From the cell containing the given text, extract its center point as [X, Y] coordinate. 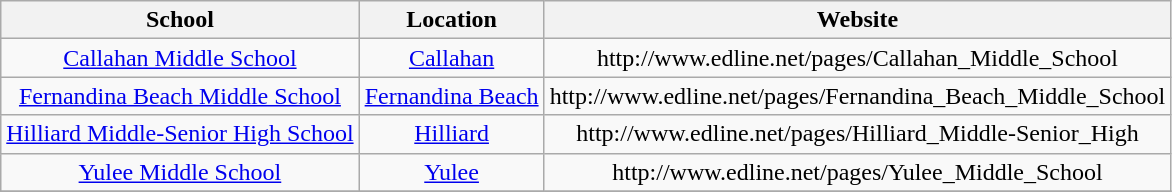
Yulee Middle School [180, 172]
Callahan [452, 58]
http://www.edline.net/pages/Fernandina_Beach_Middle_School [858, 96]
Callahan Middle School [180, 58]
Fernandina Beach [452, 96]
http://www.edline.net/pages/Callahan_Middle_School [858, 58]
Fernandina Beach Middle School [180, 96]
http://www.edline.net/pages/Yulee_Middle_School [858, 172]
http://www.edline.net/pages/Hilliard_Middle-Senior_High [858, 134]
School [180, 20]
Location [452, 20]
Hilliard [452, 134]
Hilliard Middle-Senior High School [180, 134]
Yulee [452, 172]
Website [858, 20]
